Provide the (X, Y) coordinate of the cell's center where the given text is located.  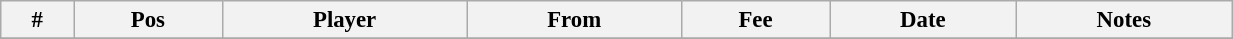
Pos (148, 20)
Player (344, 20)
# (38, 20)
From (574, 20)
Fee (755, 20)
Notes (1124, 20)
Date (923, 20)
